Provide the [x, y] coordinate of the cell's center where the given text is located.  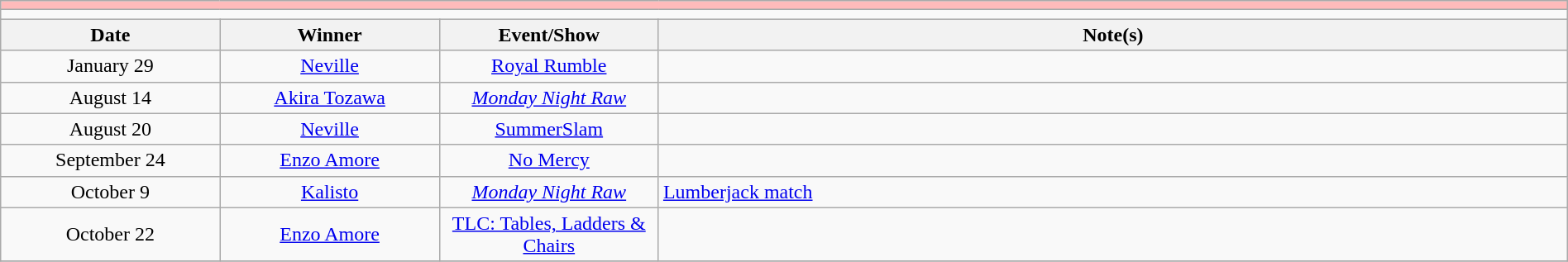
SummerSlam [549, 129]
Note(s) [1113, 35]
Royal Rumble [549, 66]
August 14 [111, 98]
TLC: Tables, Ladders & Chairs [549, 235]
August 20 [111, 129]
January 29 [111, 66]
Lumberjack match [1113, 192]
Event/Show [549, 35]
Date [111, 35]
Winner [329, 35]
October 9 [111, 192]
Kalisto [329, 192]
Akira Tozawa [329, 98]
No Mercy [549, 160]
September 24 [111, 160]
October 22 [111, 235]
